Capture the cell that displays the provided text and extract its [x, y] central coordinate. 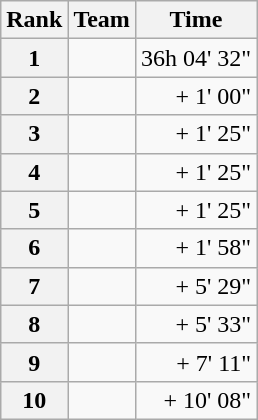
36h 04' 32" [196, 58]
10 [34, 400]
9 [34, 362]
+ 1' 58" [196, 248]
Time [196, 20]
8 [34, 324]
+ 5' 33" [196, 324]
+ 1' 00" [196, 96]
+ 10' 08" [196, 400]
6 [34, 248]
3 [34, 134]
2 [34, 96]
Rank [34, 20]
+ 5' 29" [196, 286]
5 [34, 210]
Team [102, 20]
+ 7' 11" [196, 362]
7 [34, 286]
4 [34, 172]
1 [34, 58]
